Output the (X, Y) coordinate of the center of the cell containing the given text.  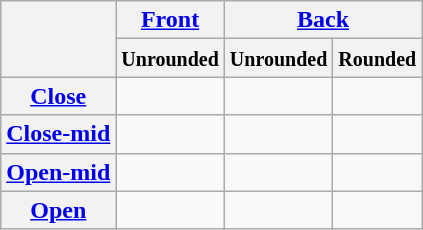
Rounded (378, 58)
Close (58, 96)
Back (322, 20)
Open-mid (58, 172)
Front (170, 20)
Open (58, 210)
Close-mid (58, 134)
